Search for the cell housing the specified text and yield its (X, Y) center coordinate. 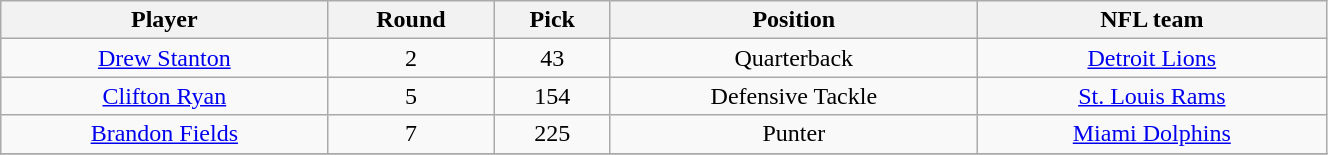
Position (794, 20)
Player (164, 20)
Punter (794, 134)
2 (411, 58)
225 (552, 134)
Brandon Fields (164, 134)
Clifton Ryan (164, 96)
St. Louis Rams (1152, 96)
7 (411, 134)
Pick (552, 20)
Detroit Lions (1152, 58)
Round (411, 20)
154 (552, 96)
43 (552, 58)
5 (411, 96)
Quarterback (794, 58)
Drew Stanton (164, 58)
Defensive Tackle (794, 96)
Miami Dolphins (1152, 134)
NFL team (1152, 20)
